Capture the cell that displays the provided text and extract its [X, Y] central coordinate. 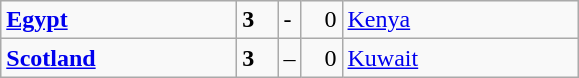
Scotland [119, 58]
Kuwait [460, 58]
Kenya [460, 20]
- [290, 20]
Egypt [119, 20]
– [290, 58]
